Return [x, y] of the center of cell containing provided text 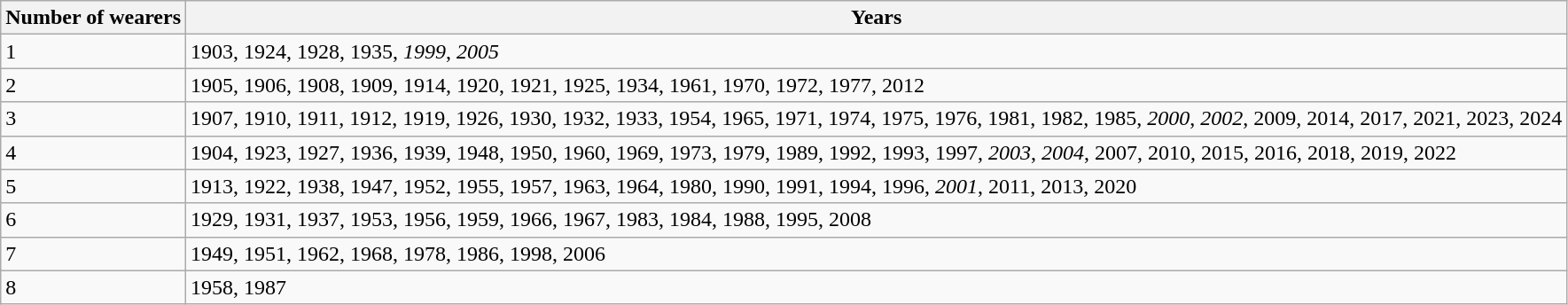
1 [94, 51]
5 [94, 186]
1929, 1931, 1937, 1953, 1956, 1959, 1966, 1967, 1983, 1984, 1988, 1995, 2008 [877, 220]
2 [94, 85]
1958, 1987 [877, 287]
1904, 1923, 1927, 1936, 1939, 1948, 1950, 1960, 1969, 1973, 1979, 1989, 1992, 1993, 1997, 2003, 2004, 2007, 2010, 2015, 2016, 2018, 2019, 2022 [877, 152]
8 [94, 287]
Number of wearers [94, 18]
Years [877, 18]
1949, 1951, 1962, 1968, 1978, 1986, 1998, 2006 [877, 254]
4 [94, 152]
3 [94, 119]
1905, 1906, 1908, 1909, 1914, 1920, 1921, 1925, 1934, 1961, 1970, 1972, 1977, 2012 [877, 85]
1903, 1924, 1928, 1935, 1999, 2005 [877, 51]
6 [94, 220]
7 [94, 254]
1913, 1922, 1938, 1947, 1952, 1955, 1957, 1963, 1964, 1980, 1990, 1991, 1994, 1996, 2001, 2011, 2013, 2020 [877, 186]
